Provide the [x, y] coordinate of the cell's center where the given text is located.  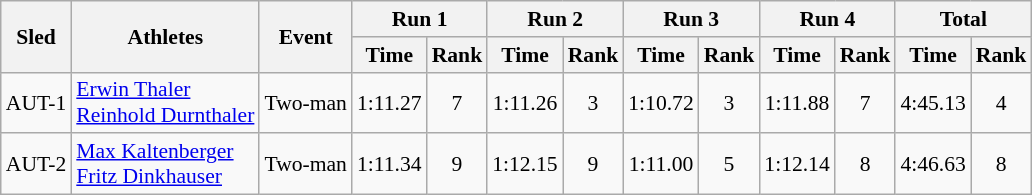
Run 1 [420, 19]
Erwin ThalerReinhold Durnthaler [165, 102]
Event [306, 36]
4:45.13 [932, 102]
4 [1002, 102]
1:12.15 [524, 164]
1:11.00 [660, 164]
Run 4 [827, 19]
Run 3 [691, 19]
1:10.72 [660, 102]
Total [963, 19]
Max KaltenbergerFritz Dinkhauser [165, 164]
AUT-1 [36, 102]
1:12.14 [796, 164]
AUT-2 [36, 164]
1:11.34 [390, 164]
Athletes [165, 36]
Sled [36, 36]
1:11.26 [524, 102]
Run 2 [555, 19]
1:11.88 [796, 102]
4:46.63 [932, 164]
1:11.27 [390, 102]
5 [730, 164]
